Find where the given text appears and provide that cell's center as (X, Y) coordinate. 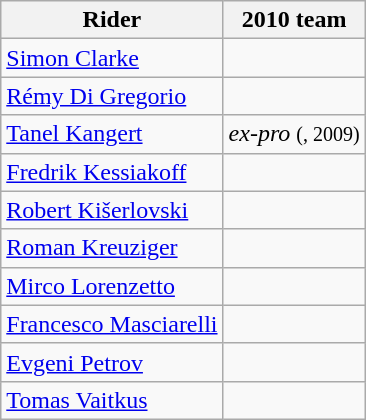
Roman Kreuziger (112, 248)
Rémy Di Gregorio (112, 96)
Robert Kišerlovski (112, 210)
2010 team (294, 20)
Fredrik Kessiakoff (112, 172)
Tanel Kangert (112, 134)
Rider (112, 20)
Francesco Masciarelli (112, 324)
Simon Clarke (112, 58)
Tomas Vaitkus (112, 400)
Mirco Lorenzetto (112, 286)
ex-pro (, 2009) (294, 134)
Evgeni Petrov (112, 362)
